Scan for the cell matching the given text and deliver its (X, Y) coordinate at center. 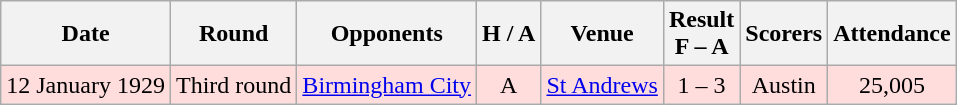
Attendance (892, 34)
H / A (509, 34)
Venue (602, 34)
Third round (233, 85)
Date (86, 34)
Opponents (387, 34)
A (509, 85)
St Andrews (602, 85)
1 – 3 (701, 85)
ResultF – A (701, 34)
25,005 (892, 85)
Scorers (784, 34)
Birmingham City (387, 85)
Round (233, 34)
Austin (784, 85)
12 January 1929 (86, 85)
